Return the [x, y] coordinate for the center point of the cell that contains the specified text.  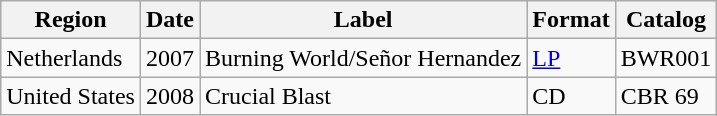
United States [71, 96]
2007 [170, 58]
BWR001 [666, 58]
CBR 69 [666, 96]
Format [571, 20]
Label [364, 20]
CD [571, 96]
Region [71, 20]
Netherlands [71, 58]
Date [170, 20]
Catalog [666, 20]
LP [571, 58]
2008 [170, 96]
Crucial Blast [364, 96]
Burning World/Señor Hernandez [364, 58]
